Determine the (X, Y) coordinate at the center of the cell enclosing the given text.  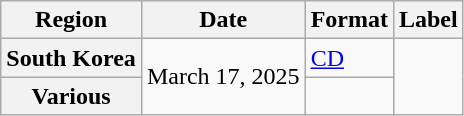
Date (223, 20)
March 17, 2025 (223, 77)
Various (72, 96)
CD (349, 58)
Region (72, 20)
South Korea (72, 58)
Label (428, 20)
Format (349, 20)
